Locate the cell with the specified text and output its (X, Y) center coordinate. 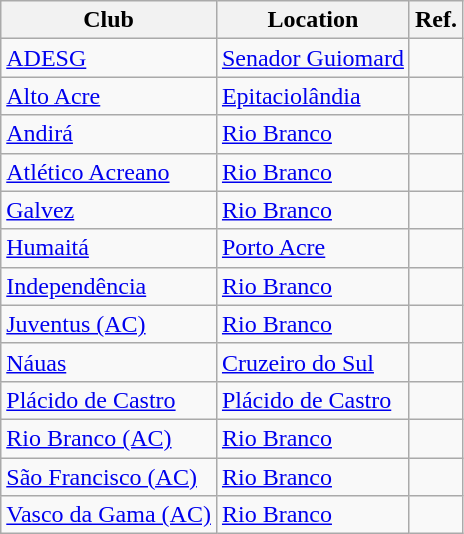
Epitaciolândia (312, 96)
Alto Acre (109, 96)
Andirá (109, 134)
Ref. (436, 20)
Senador Guiomard (312, 58)
Rio Branco (AC) (109, 438)
ADESG (109, 58)
Galvez (109, 210)
Club (109, 20)
Náuas (109, 362)
Juventus (AC) (109, 324)
Independência (109, 286)
Vasco da Gama (AC) (109, 515)
Humaitá (109, 248)
Porto Acre (312, 248)
São Francisco (AC) (109, 477)
Atlético Acreano (109, 172)
Cruzeiro do Sul (312, 362)
Location (312, 20)
